Identify which cell holds the provided text, then report its [x, y] central coordinate. 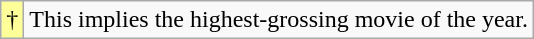
This implies the highest-grossing movie of the year. [279, 20]
† [12, 20]
